Determine the [X, Y] coordinate at the center of the cell enclosing the given text.  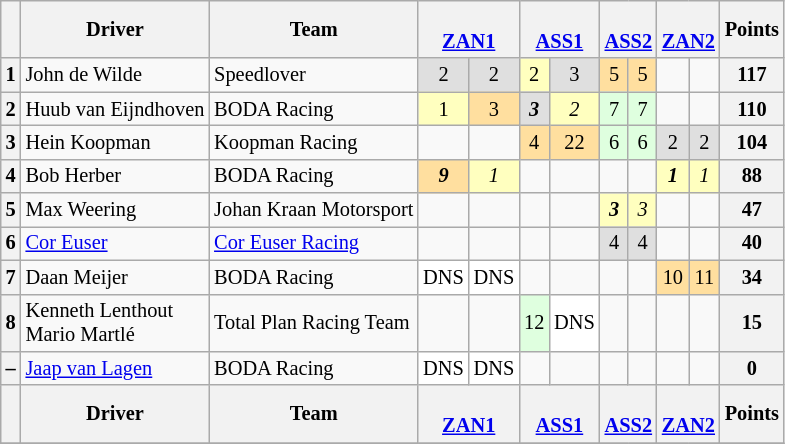
Cor Euser [116, 243]
15 [752, 323]
Total Plan Racing Team [314, 323]
Hein Koopman [116, 142]
0 [752, 368]
Koopman Racing [314, 142]
12 [534, 323]
47 [752, 210]
22 [574, 142]
110 [752, 109]
8 [11, 323]
9 [443, 176]
Kenneth Lenthout Mario Martlé [116, 323]
Bob Herber [116, 176]
John de Wilde [116, 75]
104 [752, 142]
Cor Euser Racing [314, 243]
10 [673, 277]
11 [704, 277]
Jaap van Lagen [116, 368]
Huub van Eijndhoven [116, 109]
40 [752, 243]
88 [752, 176]
Daan Meijer [116, 277]
34 [752, 277]
117 [752, 75]
Johan Kraan Motorsport [314, 210]
Speedlover [314, 75]
– [11, 368]
Max Weering [116, 210]
